Detect which cell encompasses the target text, then output its [X, Y] center coordinate. 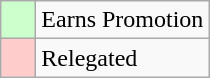
Relegated [122, 58]
Earns Promotion [122, 20]
